Return [x, y] of the center of cell containing provided text 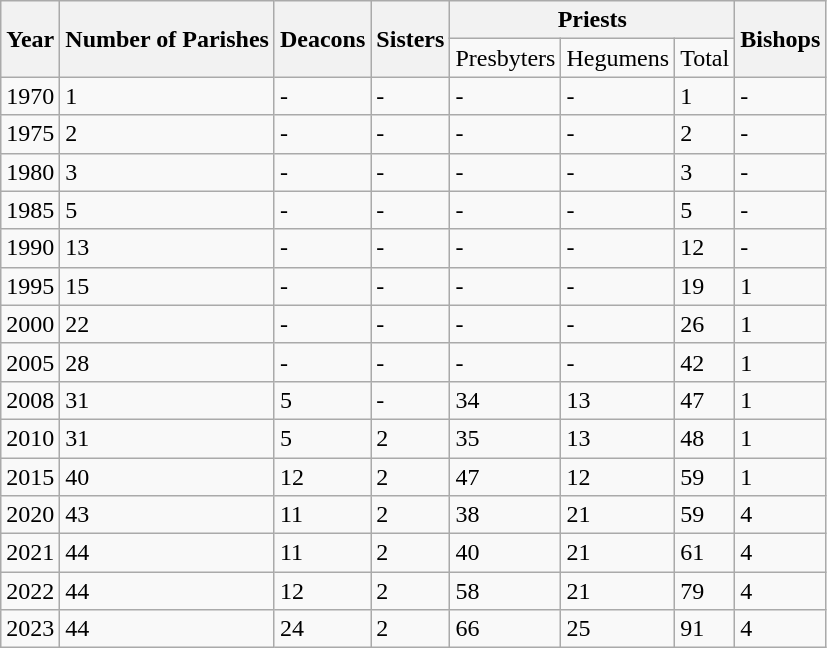
Priests [592, 20]
58 [506, 591]
2020 [30, 515]
28 [168, 362]
43 [168, 515]
1985 [30, 210]
Year [30, 39]
1975 [30, 134]
26 [705, 324]
2010 [30, 438]
2022 [30, 591]
48 [705, 438]
25 [618, 629]
38 [506, 515]
19 [705, 286]
2000 [30, 324]
34 [506, 400]
2023 [30, 629]
61 [705, 553]
1970 [30, 96]
Bishops [780, 39]
79 [705, 591]
22 [168, 324]
15 [168, 286]
35 [506, 438]
2008 [30, 400]
Hegumens [618, 58]
24 [322, 629]
2005 [30, 362]
Sisters [410, 39]
66 [506, 629]
2015 [30, 477]
Total [705, 58]
2021 [30, 553]
Number of Parishes [168, 39]
42 [705, 362]
1990 [30, 248]
Presbyters [506, 58]
1995 [30, 286]
91 [705, 629]
Deacons [322, 39]
1980 [30, 172]
